Pinpoint the cell where the given text exists, returning its [X, Y] midpoint coordinate. 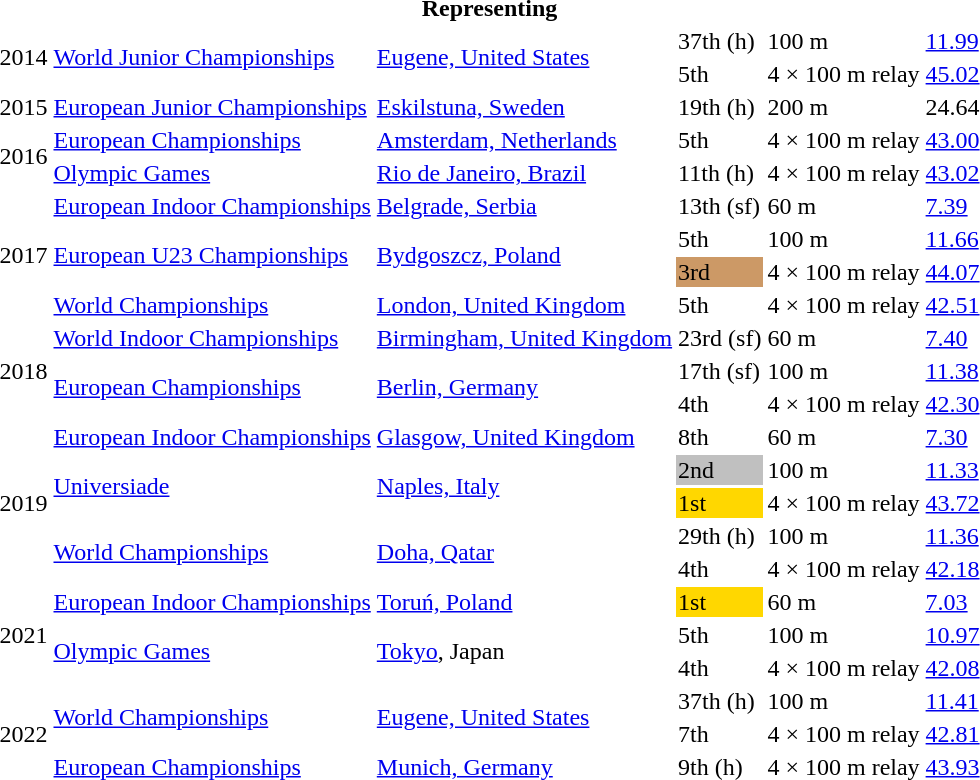
23rd (sf) [720, 338]
Toruń, Poland [524, 602]
Berlin, Germany [524, 388]
8th [720, 437]
11th (h) [720, 173]
European U23 Championships [212, 256]
Bydgoszcz, Poland [524, 256]
Glasgow, United Kingdom [524, 437]
17th (sf) [720, 371]
Amsterdam, Netherlands [524, 140]
Belgrade, Serbia [524, 206]
World Junior Championships [212, 58]
Tokyo, Japan [524, 652]
World Indoor Championships [212, 338]
Eskilstuna, Sweden [524, 107]
Universiade [212, 486]
200 m [844, 107]
Birmingham, United Kingdom [524, 338]
3rd [720, 272]
London, United Kingdom [524, 305]
2nd [720, 470]
Doha, Qatar [524, 552]
Naples, Italy [524, 486]
19th (h) [720, 107]
29th (h) [720, 536]
Rio de Janeiro, Brazil [524, 173]
7th [720, 734]
13th (sf) [720, 206]
European Junior Championships [212, 107]
